Output the [X, Y] coordinate of the center of the cell containing the given text.  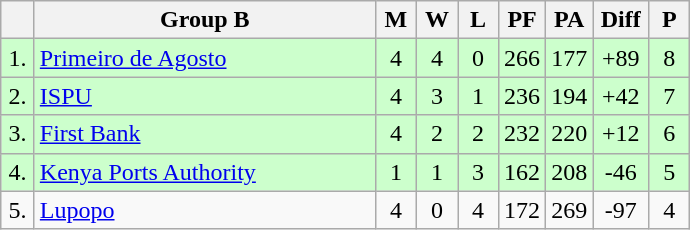
266 [522, 58]
-97 [621, 210]
P [670, 20]
W [436, 20]
-46 [621, 172]
5 [670, 172]
220 [570, 134]
L [478, 20]
+12 [621, 134]
Primeiro de Agosto [204, 58]
PF [522, 20]
PA [570, 20]
5. [18, 210]
236 [522, 96]
177 [570, 58]
+42 [621, 96]
3. [18, 134]
6 [670, 134]
162 [522, 172]
232 [522, 134]
208 [570, 172]
172 [522, 210]
M [396, 20]
First Bank [204, 134]
8 [670, 58]
269 [570, 210]
Kenya Ports Authority [204, 172]
194 [570, 96]
Diff [621, 20]
1. [18, 58]
Lupopo [204, 210]
4. [18, 172]
ISPU [204, 96]
+89 [621, 58]
7 [670, 96]
2. [18, 96]
Group B [204, 20]
